Capture the cell that displays the provided text and extract its [x, y] central coordinate. 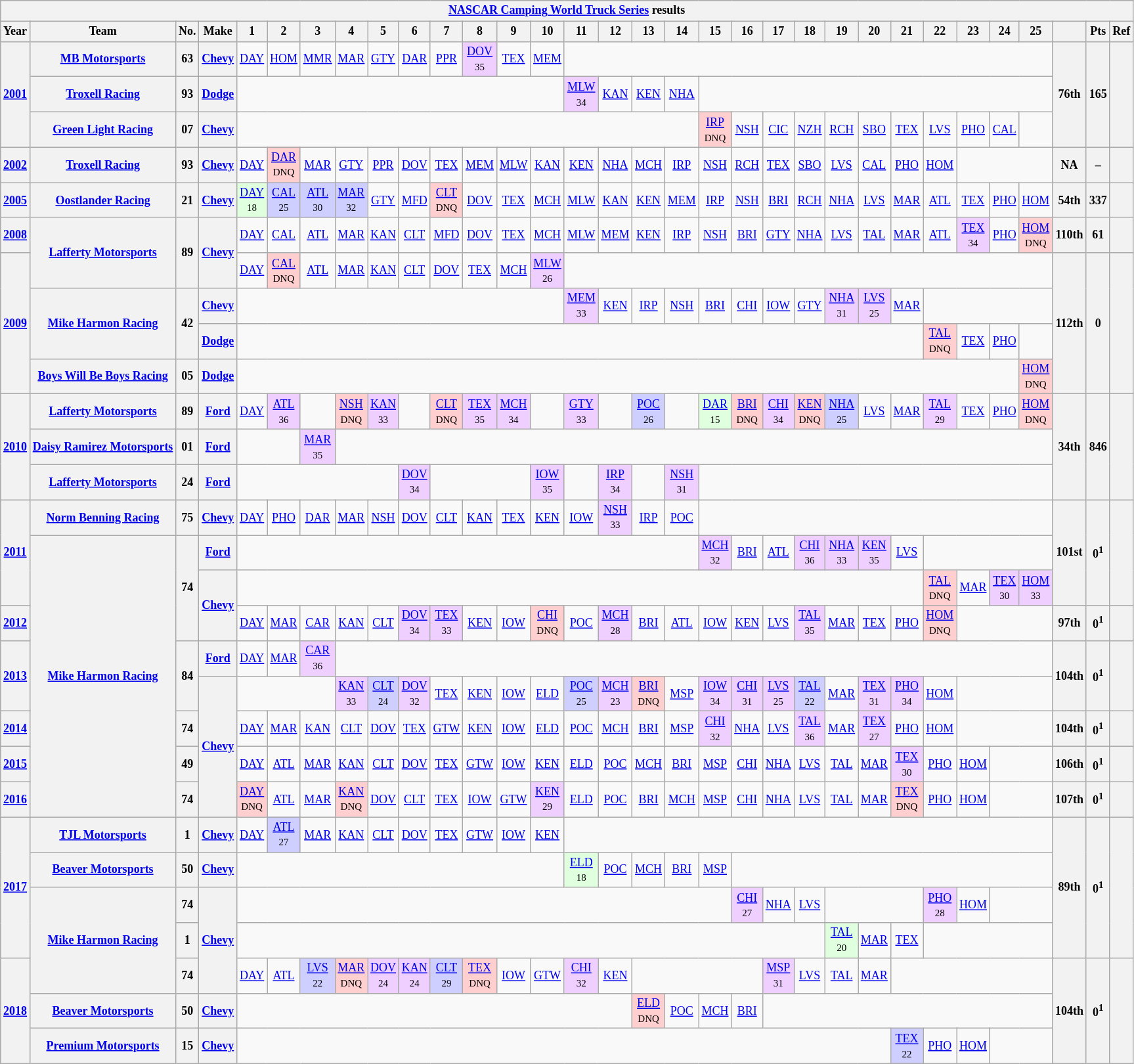
NASCAR Camping World Truck Series results [567, 11]
– [1098, 165]
2012 [16, 623]
22 [940, 32]
42 [188, 323]
CALDNQ [284, 271]
CAR [318, 623]
MCH32 [715, 552]
101st [1070, 553]
MB Motorsports [102, 59]
ATL36 [284, 412]
POC26 [649, 412]
07 [188, 129]
CHI34 [778, 412]
TAL20 [842, 941]
MMR [318, 59]
2014 [16, 729]
CAL25 [284, 200]
CAR36 [318, 659]
MCH34 [513, 412]
11 [581, 32]
IRP34 [615, 482]
Premium Motorsports [102, 1046]
12 [615, 32]
PHO28 [940, 905]
PHO34 [907, 694]
CHIDNQ [548, 623]
61 [1098, 235]
TAL35 [810, 623]
2018 [16, 1011]
05 [188, 376]
19 [842, 32]
3 [318, 32]
MAR35 [318, 447]
No. [188, 32]
MCH23 [615, 694]
LVS22 [318, 976]
2 [284, 32]
MSP31 [778, 976]
49 [188, 765]
9 [513, 32]
NSH33 [615, 518]
54th [1070, 200]
KAN24 [414, 976]
Make [218, 32]
Daisy Ramirez Motorsports [102, 447]
MLW26 [548, 271]
5 [383, 32]
8 [480, 32]
DOV35 [480, 59]
DOV32 [414, 694]
TAL29 [940, 412]
Norm Benning Racing [102, 518]
2015 [16, 765]
106th [1070, 765]
NSHDNQ [351, 412]
DOV24 [383, 976]
TEX33 [447, 623]
20 [875, 32]
KEN29 [548, 799]
ATL30 [318, 200]
23 [973, 32]
HOM33 [1036, 588]
IOW35 [548, 482]
76th [1070, 95]
7 [447, 32]
DAYDNQ [252, 799]
84 [188, 676]
6 [414, 32]
Year [16, 32]
75 [188, 518]
63 [188, 59]
Boys Will Be Boys Racing [102, 376]
NHA31 [842, 306]
DAR15 [715, 412]
4 [351, 32]
34th [1070, 447]
DAY18 [252, 200]
0 [1098, 323]
MAR32 [351, 200]
CIC [778, 129]
2005 [16, 200]
NSH31 [682, 482]
Green Light Racing [102, 129]
2001 [16, 95]
2002 [16, 165]
ELD18 [581, 870]
NA [1070, 165]
Oostlander Racing [102, 200]
KANDNQ [351, 799]
GTY33 [581, 412]
TAL36 [810, 729]
ATL27 [284, 835]
337 [1098, 200]
NZH [810, 129]
2009 [16, 323]
14 [682, 32]
TEX31 [875, 694]
112th [1070, 323]
25 [1036, 32]
2011 [16, 553]
CLT24 [383, 694]
107th [1070, 799]
TEX22 [907, 1046]
KENDNQ [810, 412]
TJL Motorsports [102, 835]
TEX35 [480, 412]
MLW34 [581, 95]
165 [1098, 95]
16 [747, 32]
CHI36 [810, 552]
NHA25 [842, 412]
ELDDNQ [649, 1011]
Team [102, 32]
NHA33 [842, 552]
KEN35 [875, 552]
POC25 [581, 694]
IRPDNQ [715, 129]
CLT29 [447, 976]
TAL22 [810, 694]
CHI27 [747, 905]
89th [1070, 888]
2017 [16, 888]
846 [1098, 447]
17 [778, 32]
13 [649, 32]
CHI31 [747, 694]
MEM33 [581, 306]
110th [1070, 235]
MCH28 [615, 623]
DARDNQ [284, 165]
IOW34 [715, 694]
18 [810, 32]
MARDNQ [351, 976]
2016 [16, 799]
2008 [16, 235]
Ref [1122, 32]
2013 [16, 676]
TEX27 [875, 729]
10 [548, 32]
TEX34 [973, 235]
2010 [16, 447]
Pts [1098, 32]
97th [1070, 623]
